Identify which cell holds the provided text, then report its (X, Y) central coordinate. 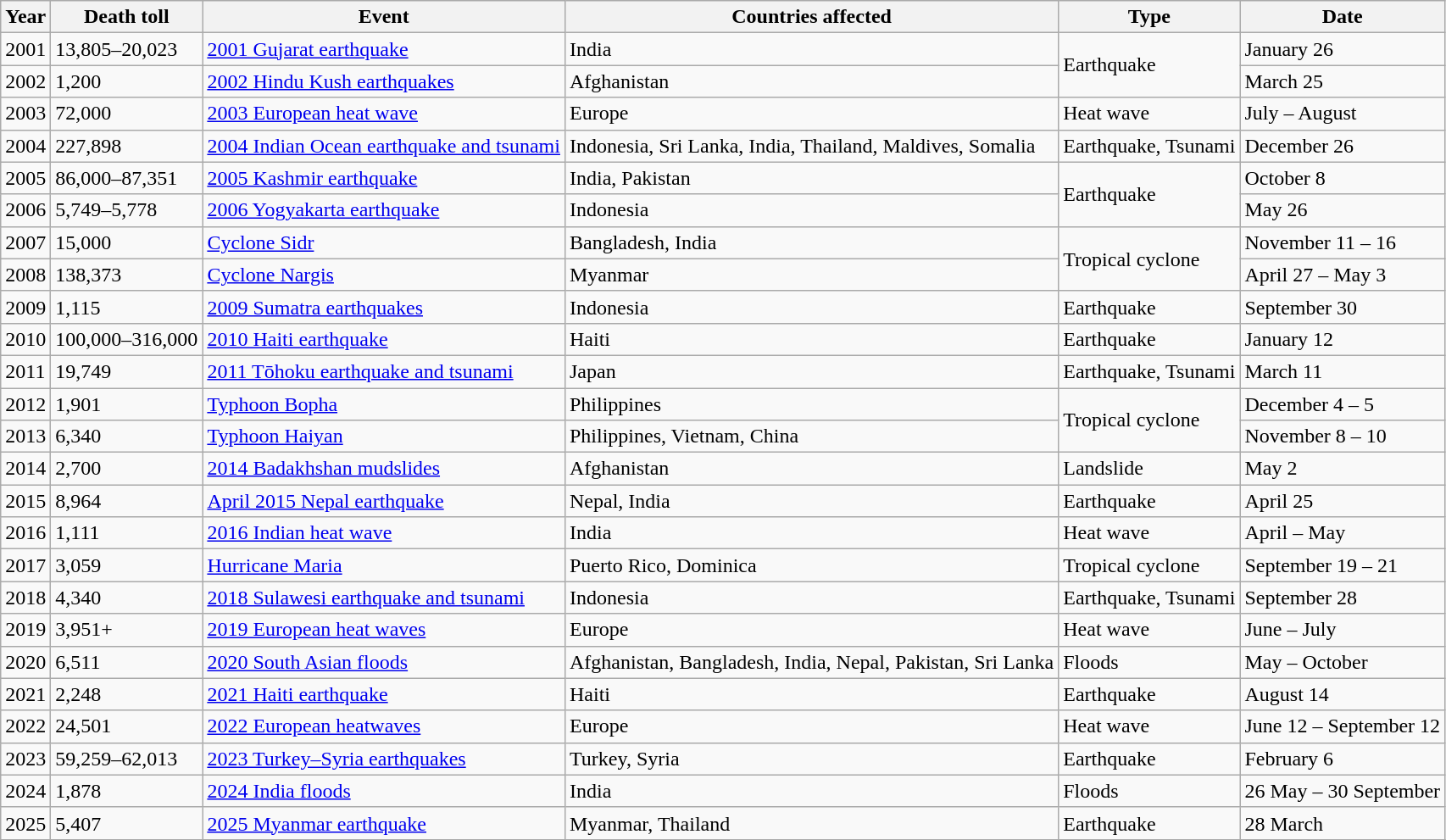
2017 (25, 565)
2015 (25, 501)
May 26 (1343, 210)
November 11 – 16 (1343, 242)
Countries affected (811, 17)
2024 (25, 791)
2,248 (127, 694)
April – May (1343, 533)
2016 Indian heat wave (384, 533)
2001 Gujarat earthquake (384, 49)
Landslide (1149, 469)
January 26 (1343, 49)
October 8 (1343, 178)
6,511 (127, 662)
2023 (25, 759)
Year (25, 17)
2023 Turkey–Syria earthquakes (384, 759)
86,000–87,351 (127, 178)
2001 (25, 49)
Typhoon Bopha (384, 404)
September 19 – 21 (1343, 565)
227,898 (127, 146)
2004 Indian Ocean earthquake and tsunami (384, 146)
2012 (25, 404)
19,749 (127, 371)
2020 South Asian floods (384, 662)
2008 (25, 275)
Typhoon Haiyan (384, 437)
Type (1149, 17)
2011 Tōhoku earthquake and tsunami (384, 371)
26 May – 30 September (1343, 791)
Turkey, Syria (811, 759)
59,259–62,013 (127, 759)
September 28 (1343, 598)
2010 Haiti earthquake (384, 339)
Hurricane Maria (384, 565)
January 12 (1343, 339)
Indonesia, Sri Lanka, India, Thailand, Maldives, Somalia (811, 146)
2009 Sumatra earthquakes (384, 307)
2014 (25, 469)
2013 (25, 437)
April 25 (1343, 501)
2003 European heat wave (384, 114)
2007 (25, 242)
2016 (25, 533)
June 12 – September 12 (1343, 726)
13,805–20,023 (127, 49)
2018 Sulawesi earthquake and tsunami (384, 598)
Cyclone Sidr (384, 242)
April 2015 Nepal earthquake (384, 501)
2002 Hindu Kush earthquakes (384, 81)
December 4 – 5 (1343, 404)
2011 (25, 371)
2021 (25, 694)
Philippines, Vietnam, China (811, 437)
138,373 (127, 275)
2006 (25, 210)
2005 (25, 178)
Philippines (811, 404)
3,059 (127, 565)
March 11 (1343, 371)
Japan (811, 371)
2021 Haiti earthquake (384, 694)
2018 (25, 598)
2019 European heat waves (384, 630)
June – July (1343, 630)
Afghanistan, Bangladesh, India, Nepal, Pakistan, Sri Lanka (811, 662)
28 March (1343, 823)
2025 (25, 823)
2005 Kashmir earthquake (384, 178)
2019 (25, 630)
March 25 (1343, 81)
April 27 – May 3 (1343, 275)
2020 (25, 662)
Myanmar, Thailand (811, 823)
2003 (25, 114)
1,111 (127, 533)
February 6 (1343, 759)
1,115 (127, 307)
3,951+ (127, 630)
Myanmar (811, 275)
August 14 (1343, 694)
2022 (25, 726)
5,749–5,778 (127, 210)
2,700 (127, 469)
1,901 (127, 404)
1,200 (127, 81)
Death toll (127, 17)
24,501 (127, 726)
2022 European heatwaves (384, 726)
4,340 (127, 598)
Cyclone Nargis (384, 275)
8,964 (127, 501)
5,407 (127, 823)
2010 (25, 339)
November 8 – 10 (1343, 437)
July – August (1343, 114)
India, Pakistan (811, 178)
6,340 (127, 437)
Date (1343, 17)
2009 (25, 307)
Event (384, 17)
2006 Yogyakarta earthquake (384, 210)
2002 (25, 81)
Bangladesh, India (811, 242)
100,000–316,000 (127, 339)
December 26 (1343, 146)
72,000 (127, 114)
2025 Myanmar earthquake (384, 823)
Puerto Rico, Dominica (811, 565)
September 30 (1343, 307)
Nepal, India (811, 501)
1,878 (127, 791)
15,000 (127, 242)
2014 Badakhshan mudslides (384, 469)
2004 (25, 146)
May – October (1343, 662)
2024 India floods (384, 791)
May 2 (1343, 469)
